Provide the [x, y] coordinate of the cell's center where the given text is located.  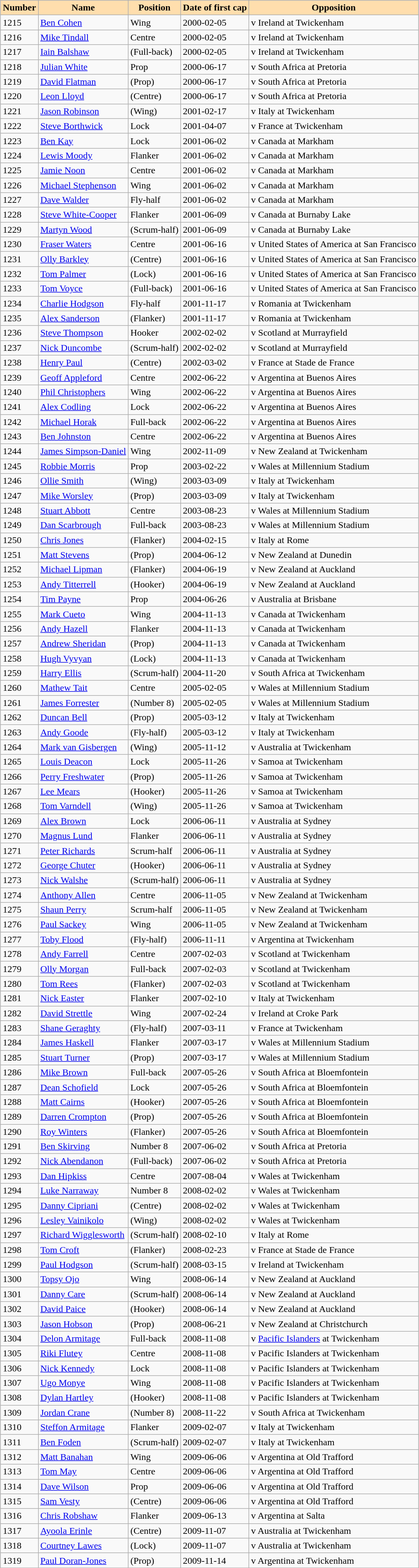
1257 [19, 643]
2007-02-24 [215, 1013]
2009-06-13 [215, 1516]
v Ireland at Croke Park [334, 1013]
1249 [19, 525]
Sam Vesty [83, 1501]
1284 [19, 1043]
Chris Jones [83, 540]
Steve White-Cooper [83, 215]
1298 [19, 1250]
Stuart Turner [83, 1058]
1282 [19, 1013]
Tim Payne [83, 599]
1311 [19, 1442]
1300 [19, 1279]
1271 [19, 850]
1245 [19, 466]
1270 [19, 836]
Hugh Vyvyan [83, 659]
2007-03-11 [215, 1028]
George Chuter [83, 865]
1261 [19, 703]
1221 [19, 111]
1318 [19, 1545]
Courtney Lawes [83, 1545]
Tom Rees [83, 984]
Chris Robshaw [83, 1516]
Fraser Waters [83, 244]
Mike Worsley [83, 496]
Paul Doran-Jones [83, 1560]
Roy Winters [83, 1132]
Dean Schofield [83, 1087]
1275 [19, 910]
Peter Richards [83, 850]
1306 [19, 1368]
1231 [19, 259]
1252 [19, 570]
Lewis Moody [83, 155]
Olly Barkley [83, 259]
1220 [19, 96]
1241 [19, 407]
Hooker [155, 333]
Nick Kennedy [83, 1368]
Henry Paul [83, 362]
Martyn Wood [83, 230]
1250 [19, 540]
1293 [19, 1176]
1228 [19, 215]
Ollie Smith [83, 481]
Name [83, 8]
1281 [19, 998]
1223 [19, 141]
1287 [19, 1087]
Dave Wilson [83, 1486]
1263 [19, 732]
1238 [19, 362]
1274 [19, 895]
Paul Sackey [83, 925]
Nick Walshe [83, 880]
Nick Duncombe [83, 348]
Delon Armitage [83, 1338]
Tom Varndell [83, 806]
Stuart Abbott [83, 510]
1285 [19, 1058]
1314 [19, 1486]
1279 [19, 969]
1316 [19, 1516]
Julian White [83, 67]
1317 [19, 1531]
Ugo Monye [83, 1383]
David Strettle [83, 1013]
James Simpson-Daniel [83, 451]
1280 [19, 984]
James Haskell [83, 1043]
Topsy Ojo [83, 1279]
1294 [19, 1191]
1260 [19, 688]
1296 [19, 1220]
Michael Horak [83, 422]
Luke Narraway [83, 1191]
Mark Cueto [83, 614]
Iain Balshaw [83, 52]
Dan Scarbrough [83, 525]
1319 [19, 1560]
Robbie Morris [83, 466]
Charlie Hodgson [83, 303]
David Paice [83, 1309]
James Forrester [83, 703]
1262 [19, 718]
2004-11-20 [215, 673]
v New Zealand at Dunedin [334, 555]
1235 [19, 318]
Jordan Crane [83, 1413]
1255 [19, 614]
Olly Morgan [83, 969]
1277 [19, 939]
2008-03-15 [215, 1265]
1258 [19, 659]
1259 [19, 673]
Lesley Vainikolo [83, 1220]
Andrew Sheridan [83, 643]
David Flatman [83, 82]
Jason Robinson [83, 111]
Alex Sanderson [83, 318]
1233 [19, 289]
Richard Wigglesworth [83, 1235]
Steffon Armitage [83, 1427]
v Argentina at Salta [334, 1516]
Anthony Allen [83, 895]
1272 [19, 865]
1295 [19, 1206]
Nick Abendanon [83, 1161]
1308 [19, 1398]
1216 [19, 37]
Ben Skirving [83, 1146]
Louis Deacon [83, 762]
v New Zealand at Christchurch [334, 1324]
Matt Cairns [83, 1102]
Ben Foden [83, 1442]
Dave Walder [83, 200]
2009-11-14 [215, 1560]
Shane Geraghty [83, 1028]
Jason Hobson [83, 1324]
Ben Cohen [83, 23]
Phil Christophers [83, 392]
1264 [19, 747]
1215 [19, 23]
Shaun Perry [83, 910]
1288 [19, 1102]
1310 [19, 1427]
Ben Johnston [83, 437]
1303 [19, 1324]
1242 [19, 422]
Darren Crompton [83, 1117]
Toby Flood [83, 939]
1217 [19, 52]
1226 [19, 185]
1312 [19, 1457]
Tom Palmer [83, 274]
1239 [19, 377]
Number [19, 8]
Michael Lipman [83, 570]
1243 [19, 437]
2008-11-22 [215, 1413]
1290 [19, 1132]
2003-02-22 [215, 466]
1313 [19, 1472]
Leon Lloyd [83, 96]
1269 [19, 821]
1266 [19, 777]
Alex Codling [83, 407]
Date of first cap [215, 8]
2007-08-04 [215, 1176]
Danny Care [83, 1294]
1253 [19, 584]
Position [155, 8]
Matt Stevens [83, 555]
Mathew Tait [83, 688]
1276 [19, 925]
Paul Hodgson [83, 1265]
Magnus Lund [83, 836]
Harry Ellis [83, 673]
Mike Brown [83, 1072]
2001-02-17 [215, 111]
Riki Flutey [83, 1353]
2001-04-07 [215, 126]
1289 [19, 1117]
Ben Kay [83, 141]
1240 [19, 392]
Andy Goode [83, 732]
2007-02-10 [215, 998]
1278 [19, 954]
1225 [19, 170]
Perry Freshwater [83, 777]
1247 [19, 496]
Geoff Appleford [83, 377]
1268 [19, 806]
2002-11-09 [215, 451]
Opposition [334, 8]
1305 [19, 1353]
1283 [19, 1028]
1286 [19, 1072]
Dan Hipkiss [83, 1176]
Andy Farrell [83, 954]
1218 [19, 67]
Andy Titterrell [83, 584]
1309 [19, 1413]
Nick Easter [83, 998]
2004-06-12 [215, 555]
Tom Croft [83, 1250]
Ayoola Erinle [83, 1531]
1273 [19, 880]
2004-06-26 [215, 599]
Lee Mears [83, 791]
1232 [19, 274]
2004-02-15 [215, 540]
Mike Tindall [83, 37]
1246 [19, 481]
1229 [19, 230]
1237 [19, 348]
Jamie Noon [83, 170]
1297 [19, 1235]
2002-03-02 [215, 362]
Matt Banahan [83, 1457]
Steve Borthwick [83, 126]
2008-02-10 [215, 1235]
1236 [19, 333]
2008-06-21 [215, 1324]
1254 [19, 599]
1227 [19, 200]
Andy Hazell [83, 629]
Dylan Hartley [83, 1398]
v Australia at Brisbane [334, 599]
1234 [19, 303]
1299 [19, 1265]
Tom Voyce [83, 289]
1291 [19, 1146]
1230 [19, 244]
1302 [19, 1309]
2008-02-23 [215, 1250]
1307 [19, 1383]
1265 [19, 762]
Duncan Bell [83, 718]
1222 [19, 126]
1244 [19, 451]
1315 [19, 1501]
Steve Thompson [83, 333]
1224 [19, 155]
Alex Brown [83, 821]
1219 [19, 82]
1256 [19, 629]
1248 [19, 510]
1267 [19, 791]
1251 [19, 555]
1292 [19, 1161]
Tom May [83, 1472]
Danny Cipriani [83, 1206]
2006-11-11 [215, 939]
Mark van Gisbergen [83, 747]
1301 [19, 1294]
Michael Stephenson [83, 185]
1304 [19, 1338]
2005-11-12 [215, 747]
